Return (x, y) of the center of cell containing provided text 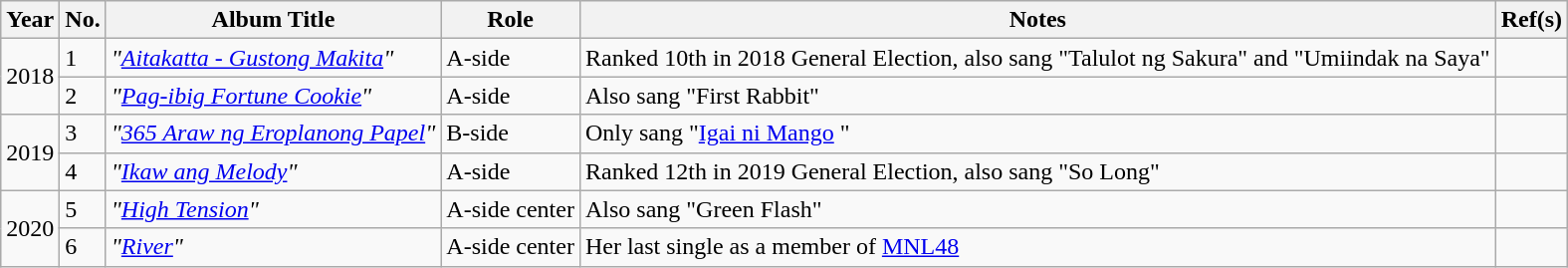
3 (83, 134)
Ranked 12th in 2019 General Election, also sang "So Long" (1037, 171)
"365 Araw ng Eroplanong Papel" (273, 134)
Only sang "Igai ni Mango " (1037, 134)
1 (83, 58)
4 (83, 171)
Ref(s) (1531, 20)
Notes (1037, 20)
Ranked 10th in 2018 General Election, also sang "Talulot ng Sakura" and "Umiindak na Saya" (1037, 58)
6 (83, 247)
Her last single as a member of MNL48 (1037, 247)
2019 (30, 152)
5 (83, 209)
Also sang "Green Flash" (1037, 209)
"River" (273, 247)
2018 (30, 77)
"High Tension" (273, 209)
2 (83, 96)
No. (83, 20)
"Pag-ibig Fortune Cookie" (273, 96)
Year (30, 20)
2020 (30, 228)
"Aitakatta - Gustong Makita" (273, 58)
Role (511, 20)
Also sang "First Rabbit" (1037, 96)
"Ikaw ang Melody" (273, 171)
B-side (511, 134)
Album Title (273, 20)
